Return (x, y) of the center of cell containing provided text 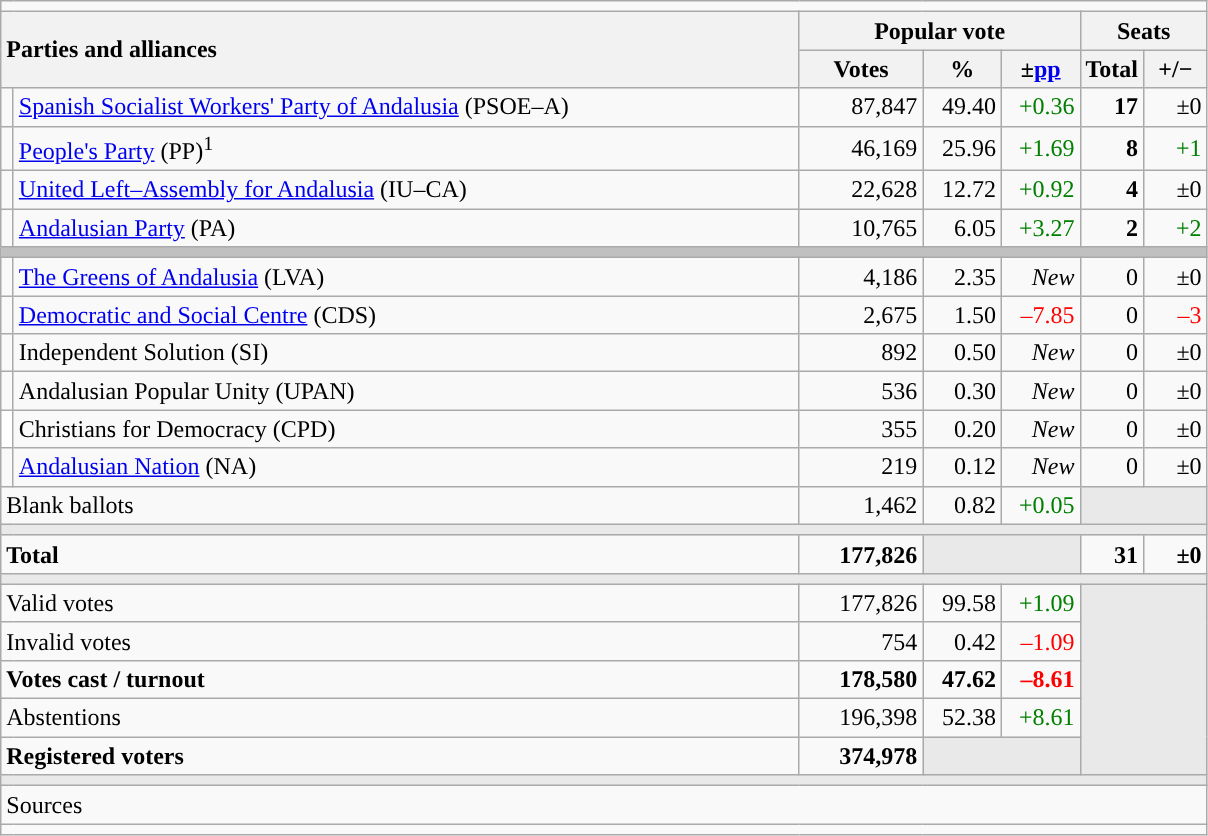
17 (1112, 107)
219 (861, 467)
–3 (1176, 315)
4 (1112, 190)
Votes cast / turnout (400, 679)
Christians for Democracy (CPD) (406, 429)
196,398 (861, 718)
+0.36 (1040, 107)
25.96 (962, 148)
+1.09 (1040, 603)
+/− (1176, 69)
178,580 (861, 679)
Democratic and Social Centre (CDS) (406, 315)
47.62 (962, 679)
2.35 (962, 277)
+8.61 (1040, 718)
Spanish Socialist Workers' Party of Andalusia (PSOE–A) (406, 107)
United Left–Assembly for Andalusia (IU–CA) (406, 190)
Parties and alliances (400, 50)
% (962, 69)
0.12 (962, 467)
892 (861, 353)
–8.61 (1040, 679)
0.20 (962, 429)
Andalusian Nation (NA) (406, 467)
87,847 (861, 107)
Seats (1144, 31)
Andalusian Popular Unity (UPAN) (406, 391)
People's Party (PP)1 (406, 148)
374,978 (861, 756)
+2 (1176, 228)
Blank ballots (400, 505)
+0.05 (1040, 505)
8 (1112, 148)
±pp (1040, 69)
22,628 (861, 190)
1.50 (962, 315)
+1.69 (1040, 148)
+3.27 (1040, 228)
6.05 (962, 228)
536 (861, 391)
4,186 (861, 277)
Votes (861, 69)
Invalid votes (400, 641)
31 (1112, 554)
99.58 (962, 603)
Popular vote (940, 31)
Sources (604, 805)
46,169 (861, 148)
52.38 (962, 718)
–1.09 (1040, 641)
1,462 (861, 505)
+0.92 (1040, 190)
Andalusian Party (PA) (406, 228)
355 (861, 429)
49.40 (962, 107)
Abstentions (400, 718)
–7.85 (1040, 315)
2 (1112, 228)
0.30 (962, 391)
2,675 (861, 315)
0.82 (962, 505)
0.50 (962, 353)
10,765 (861, 228)
12.72 (962, 190)
The Greens of Andalusia (LVA) (406, 277)
754 (861, 641)
Valid votes (400, 603)
+1 (1176, 148)
0.42 (962, 641)
Independent Solution (SI) (406, 353)
Registered voters (400, 756)
